Locate the cell with the specified text and output its (x, y) center coordinate. 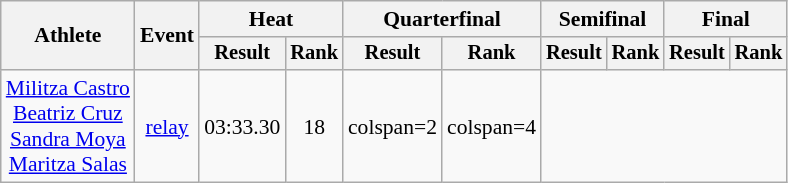
Semifinal (602, 19)
Final (726, 19)
Militza CastroBeatriz CruzSandra MoyaMaritza Salas (68, 126)
relay (167, 126)
colspan=4 (492, 126)
Athlete (68, 36)
03:33.30 (242, 126)
Event (167, 36)
18 (314, 126)
Heat (271, 19)
Quarterfinal (442, 19)
colspan=2 (392, 126)
